Extract the [x, y] coordinate from the center of the cell holding the provided text.  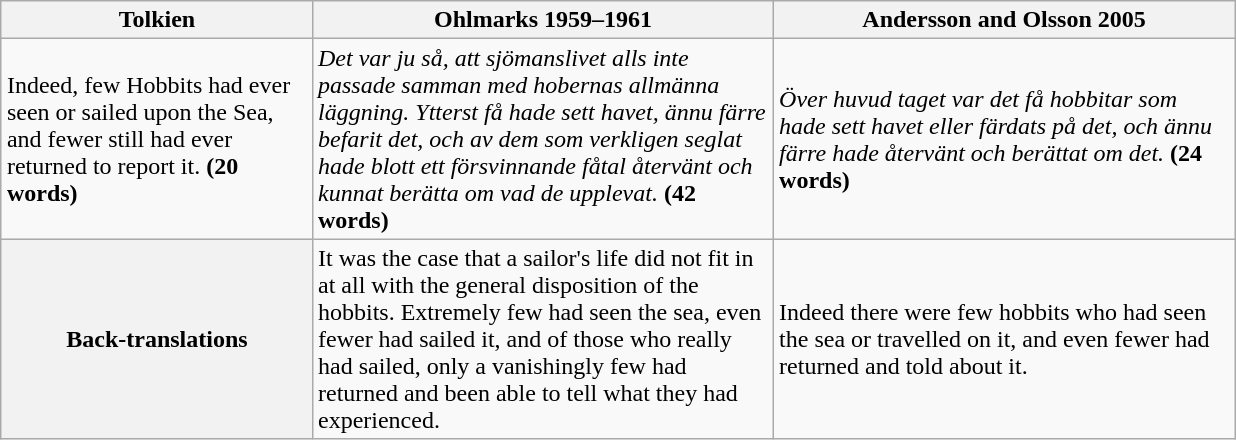
Back-translations [156, 339]
Ohlmarks 1959–1961 [542, 20]
Tolkien [156, 20]
Indeed, few Hobbits had ever seen or sailed upon the Sea, and fewer still had ever returned to report it. (20 words) [156, 139]
Andersson and Olsson 2005 [1004, 20]
Över huvud taget var det få hobbitar som hade sett havet eller färdats på det, och ännu färre hade återvänt och berättat om det. (24 words) [1004, 139]
Indeed there were few hobbits who had seen the sea or travelled on it, and even fewer had returned and told about it. [1004, 339]
